Provide the (x, y) coordinate of the cell's center where the given text is located.  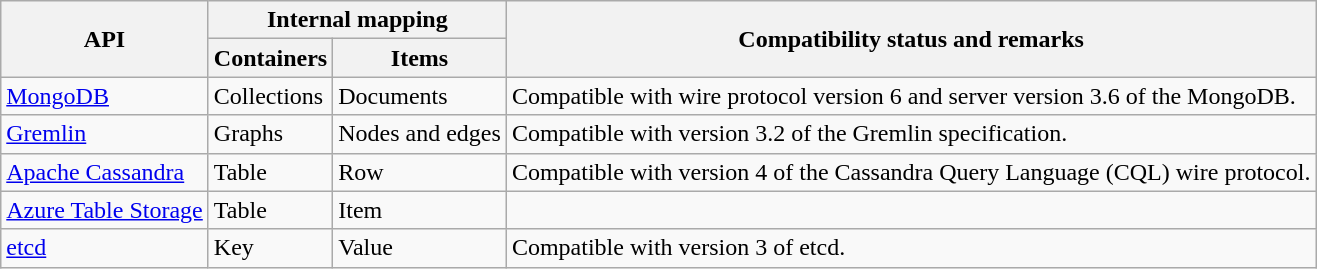
Compatibility status and remarks (911, 39)
Item (420, 210)
MongoDB (105, 96)
Row (420, 172)
Items (420, 58)
Compatible with version 3.2 of the Gremlin specification. (911, 134)
Compatible with version 4 of the Cassandra Query Language (CQL) wire protocol. (911, 172)
Nodes and edges (420, 134)
Internal mapping (357, 20)
Gremlin (105, 134)
Azure Table Storage (105, 210)
Documents (420, 96)
Collections (270, 96)
Apache Cassandra (105, 172)
Compatible with version 3 of etcd. (911, 248)
etcd (105, 248)
Graphs (270, 134)
Key (270, 248)
Value (420, 248)
Containers (270, 58)
Compatible with wire protocol version 6 and server version 3.6 of the MongoDB. (911, 96)
API (105, 39)
